Search for the cell housing the specified text and yield its (X, Y) center coordinate. 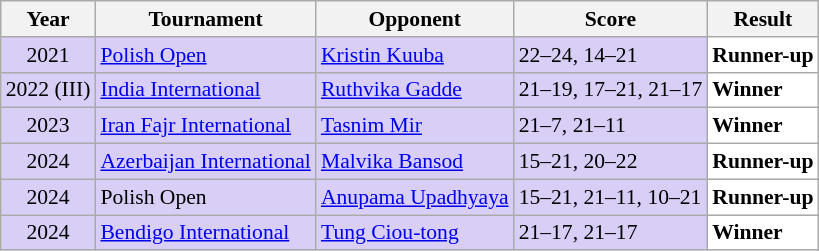
Opponent (415, 19)
Azerbaijan International (205, 162)
Tournament (205, 19)
Tasnim Mir (415, 126)
2022 (III) (48, 90)
Result (762, 19)
Bendigo International (205, 233)
Ruthvika Gadde (415, 90)
Malvika Bansod (415, 162)
21–17, 21–17 (611, 233)
15–21, 21–11, 10–21 (611, 197)
21–7, 21–11 (611, 126)
22–24, 14–21 (611, 55)
India International (205, 90)
21–19, 17–21, 21–17 (611, 90)
15–21, 20–22 (611, 162)
2023 (48, 126)
Score (611, 19)
Iran Fajr International (205, 126)
Year (48, 19)
Kristin Kuuba (415, 55)
Tung Ciou-tong (415, 233)
Anupama Upadhyaya (415, 197)
2021 (48, 55)
